Extract the (X, Y) coordinate from the center of the cell holding the provided text.  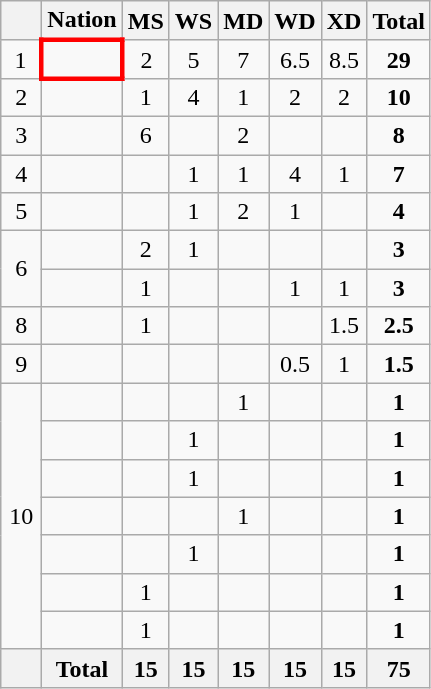
MD (244, 21)
2.5 (399, 326)
Nation (82, 21)
WS (193, 21)
8.5 (344, 59)
6.5 (295, 59)
MS (146, 21)
0.5 (295, 364)
WD (295, 21)
29 (399, 59)
9 (22, 364)
XD (344, 21)
75 (399, 668)
